Find where the given text appears and provide that cell's center as [x, y] coordinate. 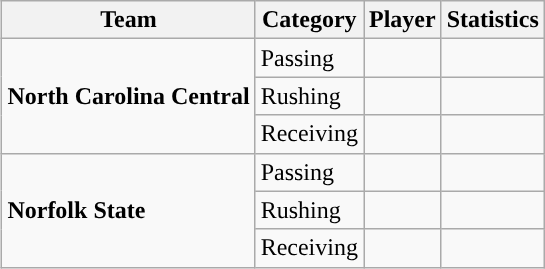
Player [403, 20]
North Carolina Central [128, 96]
Norfolk State [128, 210]
Category [309, 20]
Statistics [492, 20]
Team [128, 20]
